Provide the (x, y) coordinate of the cell's center where the given text is located.  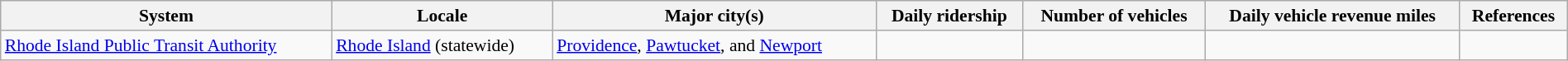
Number of vehicles (1113, 16)
Locale (442, 16)
Daily vehicle revenue miles (1333, 16)
Rhode Island (statewide) (442, 45)
References (1513, 16)
System (166, 16)
Providence, Pawtucket, and Newport (715, 45)
Major city(s) (715, 16)
Rhode Island Public Transit Authority (166, 45)
Daily ridership (949, 16)
